For the text-containing cell, return its midpoint in [x, y] coordinate format. 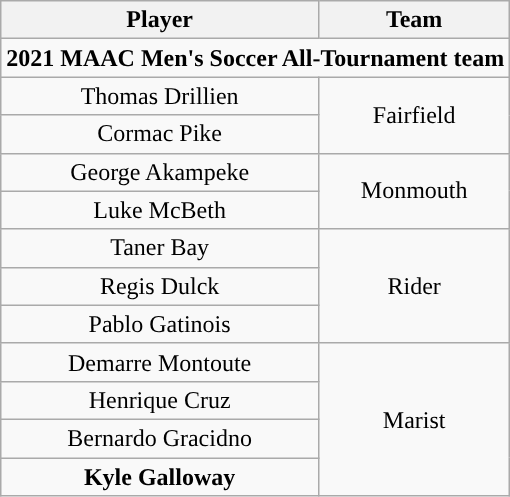
Monmouth [414, 191]
Kyle Galloway [160, 477]
Taner Bay [160, 248]
Team [414, 20]
Luke McBeth [160, 210]
Thomas Drillien [160, 96]
Marist [414, 419]
Demarre Montoute [160, 362]
Bernardo Gracidno [160, 438]
Regis Dulck [160, 286]
Henrique Cruz [160, 400]
Fairfield [414, 115]
2021 MAAC Men's Soccer All-Tournament team [256, 58]
Pablo Gatinois [160, 324]
Cormac Pike [160, 134]
George Akampeke [160, 172]
Rider [414, 286]
Player [160, 20]
